Detect which cell encompasses the target text, then output its (x, y) center coordinate. 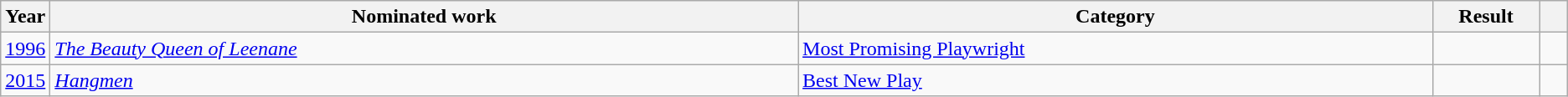
Best New Play (1116, 80)
Nominated work (424, 17)
Result (1486, 17)
1996 (25, 48)
Year (25, 17)
The Beauty Queen of Leenane (424, 48)
Most Promising Playwright (1116, 48)
Category (1116, 17)
Hangmen (424, 80)
2015 (25, 80)
